Detect which cell encompasses the target text, then output its (X, Y) center coordinate. 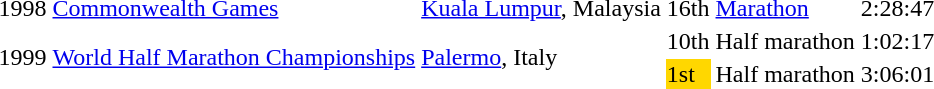
Palermo, Italy (542, 58)
1st (688, 74)
World Half Marathon Championships (234, 58)
10th (688, 41)
